Locate the cell with the specified text and output its [X, Y] center coordinate. 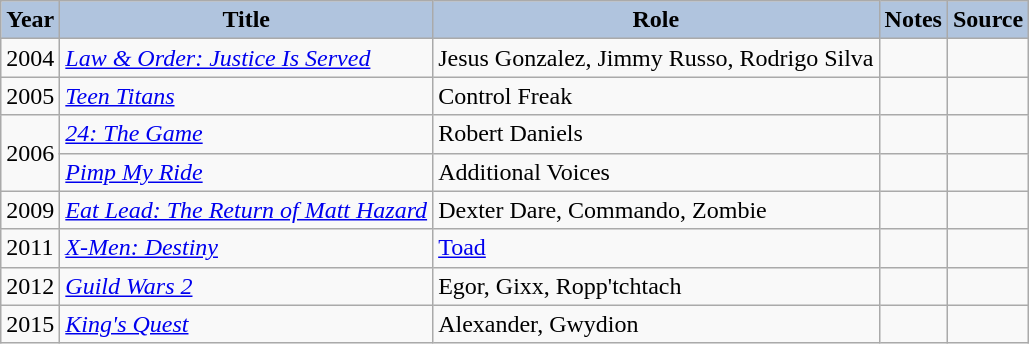
2015 [30, 324]
Title [246, 20]
Teen Titans [246, 96]
Notes [913, 20]
Additional Voices [656, 172]
Alexander, Gwydion [656, 324]
24: The Game [246, 134]
Pimp My Ride [246, 172]
Year [30, 20]
Source [988, 20]
2005 [30, 96]
Eat Lead: The Return of Matt Hazard [246, 210]
2011 [30, 248]
2012 [30, 286]
Robert Daniels [656, 134]
Egor, Gixx, Ropp'tchtach [656, 286]
X-Men: Destiny [246, 248]
Guild Wars 2 [246, 286]
Jesus Gonzalez, Jimmy Russo, Rodrigo Silva [656, 58]
Role [656, 20]
Control Freak [656, 96]
2004 [30, 58]
2009 [30, 210]
2006 [30, 153]
Law & Order: Justice Is Served [246, 58]
King's Quest [246, 324]
Dexter Dare, Commando, Zombie [656, 210]
Toad [656, 248]
